For the text-containing cell, return its midpoint in [X, Y] coordinate format. 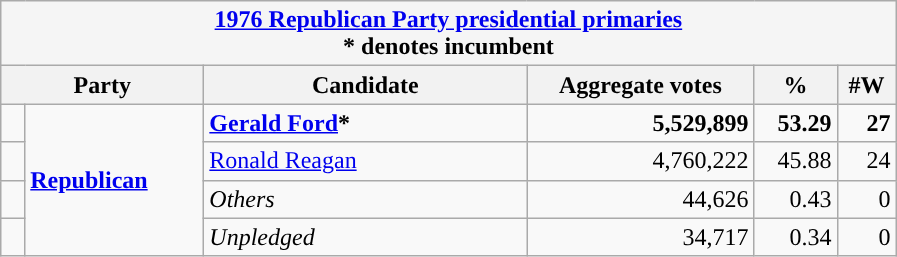
1976 Republican Party presidential primaries* denotes incumbent [448, 34]
Candidate [366, 85]
Party [102, 85]
24 [866, 161]
Ronald Reagan [366, 161]
5,529,899 [640, 123]
0.34 [796, 237]
Aggregate votes [640, 85]
Gerald Ford* [366, 123]
Others [366, 199]
53.29 [796, 123]
45.88 [796, 161]
44,626 [640, 199]
Republican [114, 180]
4,760,222 [640, 161]
27 [866, 123]
#W [866, 85]
34,717 [640, 237]
0.43 [796, 199]
Unpledged [366, 237]
% [796, 85]
